Search for the cell housing the specified text and yield its (X, Y) center coordinate. 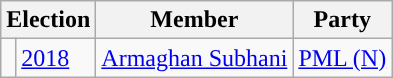
Armaghan Subhani (194, 58)
Party (342, 20)
2018 (56, 58)
Election (48, 20)
PML (N) (342, 58)
Member (194, 20)
